Provide the (X, Y) coordinate of the cell's center where the given text is located.  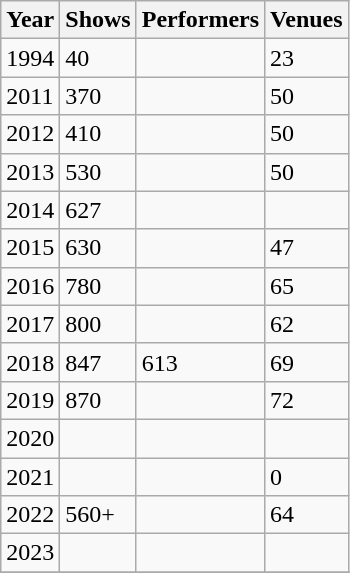
2018 (30, 362)
613 (200, 362)
410 (98, 134)
69 (307, 362)
847 (98, 362)
40 (98, 58)
2013 (30, 172)
1994 (30, 58)
65 (307, 286)
870 (98, 400)
Shows (98, 20)
2014 (30, 210)
2022 (30, 515)
2012 (30, 134)
627 (98, 210)
800 (98, 324)
62 (307, 324)
2019 (30, 400)
2017 (30, 324)
780 (98, 286)
Year (30, 20)
2015 (30, 248)
2020 (30, 438)
370 (98, 96)
2011 (30, 96)
2016 (30, 286)
47 (307, 248)
630 (98, 248)
23 (307, 58)
Venues (307, 20)
Performers (200, 20)
0 (307, 477)
2021 (30, 477)
2023 (30, 553)
530 (98, 172)
72 (307, 400)
560+ (98, 515)
64 (307, 515)
